Scan for the cell matching the given text and deliver its [X, Y] coordinate at center. 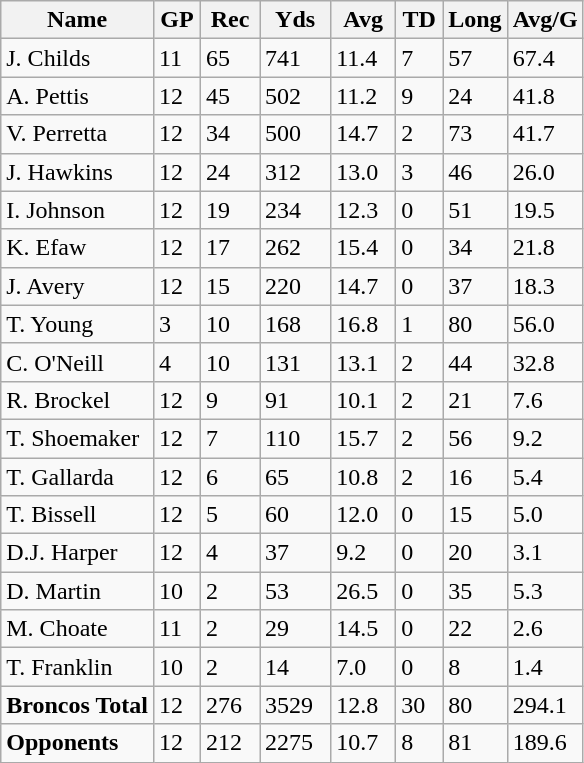
5 [230, 515]
67.4 [545, 58]
56 [475, 438]
22 [475, 629]
53 [296, 591]
56.0 [545, 324]
1 [420, 324]
C. O'Neill [78, 362]
44 [475, 362]
Avg [364, 20]
15.7 [364, 438]
32.8 [545, 362]
30 [420, 705]
21 [475, 400]
57 [475, 58]
Opponents [78, 743]
17 [230, 248]
5.3 [545, 591]
7.0 [364, 667]
K. Efaw [78, 248]
TD [420, 20]
60 [296, 515]
212 [230, 743]
276 [230, 705]
26.5 [364, 591]
262 [296, 248]
18.3 [545, 286]
5.4 [545, 477]
13.0 [364, 172]
R. Brockel [78, 400]
12.0 [364, 515]
91 [296, 400]
312 [296, 172]
41.8 [545, 96]
Yds [296, 20]
15.4 [364, 248]
500 [296, 134]
19 [230, 210]
741 [296, 58]
I. Johnson [78, 210]
1.4 [545, 667]
73 [475, 134]
12.8 [364, 705]
T. Franklin [78, 667]
14 [296, 667]
D.J. Harper [78, 553]
Rec [230, 20]
J. Avery [78, 286]
16.8 [364, 324]
6 [230, 477]
3529 [296, 705]
110 [296, 438]
J. Childs [78, 58]
46 [475, 172]
12.3 [364, 210]
GP [176, 20]
131 [296, 362]
21.8 [545, 248]
T. Young [78, 324]
41.7 [545, 134]
35 [475, 591]
T. Shoemaker [78, 438]
D. Martin [78, 591]
10.1 [364, 400]
5.0 [545, 515]
T. Bissell [78, 515]
2275 [296, 743]
Long [475, 20]
10.8 [364, 477]
7.6 [545, 400]
T. Gallarda [78, 477]
502 [296, 96]
Avg/G [545, 20]
26.0 [545, 172]
189.6 [545, 743]
J. Hawkins [78, 172]
45 [230, 96]
A. Pettis [78, 96]
19.5 [545, 210]
20 [475, 553]
29 [296, 629]
Broncos Total [78, 705]
11.4 [364, 58]
294.1 [545, 705]
234 [296, 210]
16 [475, 477]
M. Choate [78, 629]
3.1 [545, 553]
81 [475, 743]
V. Perretta [78, 134]
Name [78, 20]
51 [475, 210]
168 [296, 324]
2.6 [545, 629]
10.7 [364, 743]
11.2 [364, 96]
14.5 [364, 629]
13.1 [364, 362]
220 [296, 286]
